Pinpoint the cell where the given text exists, returning its [X, Y] midpoint coordinate. 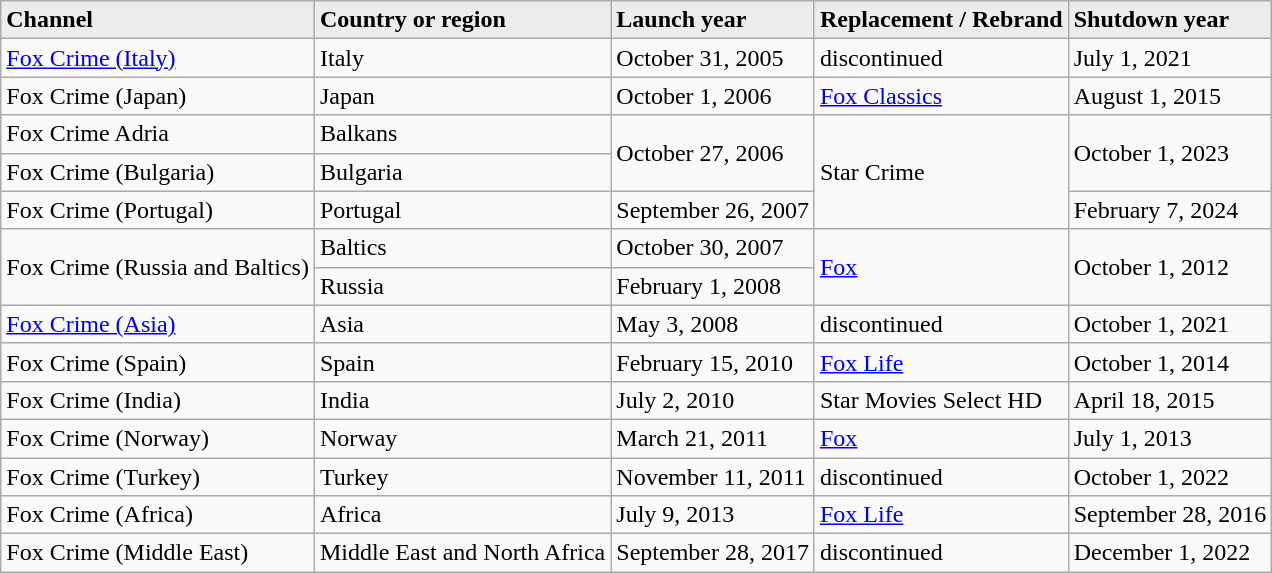
July 9, 2013 [713, 515]
September 26, 2007 [713, 210]
October 1, 2012 [1170, 267]
Fox Crime (Bulgaria) [158, 172]
August 1, 2015 [1170, 96]
Spain [462, 362]
Fox Crime (Russia and Baltics) [158, 267]
Star Crime [941, 172]
September 28, 2016 [1170, 515]
October 1, 2021 [1170, 324]
Japan [462, 96]
Fox Crime (Africa) [158, 515]
Russia [462, 286]
February 15, 2010 [713, 362]
Fox Crime Adria [158, 134]
Fox Crime (Japan) [158, 96]
Africa [462, 515]
Fox Crime (Portugal) [158, 210]
Fox Crime (Italy) [158, 58]
Baltics [462, 248]
Bulgaria [462, 172]
October 1, 2022 [1170, 477]
July 2, 2010 [713, 400]
October 1, 2014 [1170, 362]
Country or region [462, 20]
October 27, 2006 [713, 153]
Fox Crime (Turkey) [158, 477]
Italy [462, 58]
Portugal [462, 210]
India [462, 400]
February 7, 2024 [1170, 210]
Fox Crime (Asia) [158, 324]
Turkey [462, 477]
Fox Crime (Middle East) [158, 553]
Channel [158, 20]
October 1, 2023 [1170, 153]
Fox Classics [941, 96]
Shutdown year [1170, 20]
Star Movies Select HD [941, 400]
October 1, 2006 [713, 96]
September 28, 2017 [713, 553]
Middle East and North Africa [462, 553]
Replacement / Rebrand [941, 20]
May 3, 2008 [713, 324]
Launch year [713, 20]
Fox Crime (Spain) [158, 362]
July 1, 2021 [1170, 58]
Norway [462, 438]
July 1, 2013 [1170, 438]
Fox Crime (India) [158, 400]
November 11, 2011 [713, 477]
October 31, 2005 [713, 58]
October 30, 2007 [713, 248]
December 1, 2022 [1170, 553]
Asia [462, 324]
Fox Crime (Norway) [158, 438]
February 1, 2008 [713, 286]
April 18, 2015 [1170, 400]
March 21, 2011 [713, 438]
Balkans [462, 134]
